Pinpoint the cell where the given text exists, returning its [x, y] midpoint coordinate. 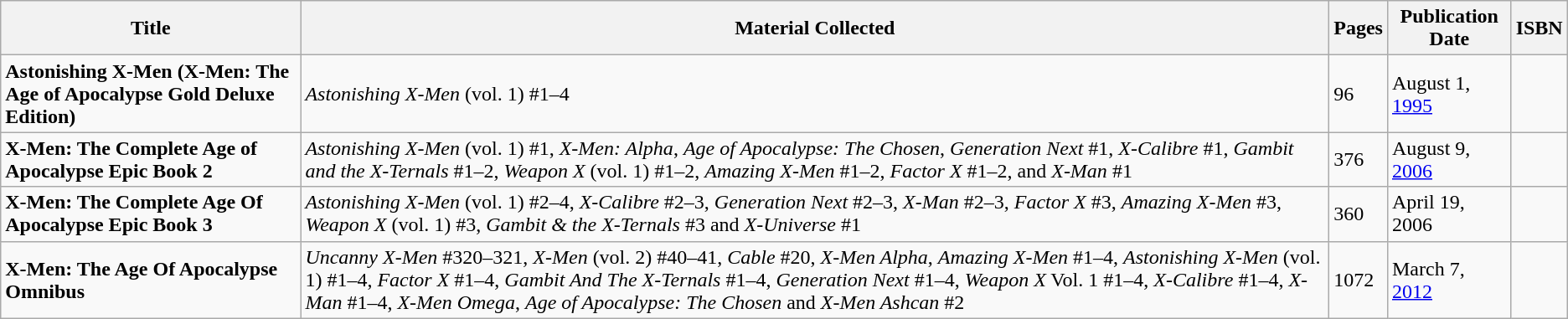
April 19, 2006 [1449, 214]
August 1, 1995 [1449, 94]
Title [151, 28]
Astonishing X-Men (vol. 1) #1–4 [815, 94]
Astonishing X-Men (X-Men: The Age of Apocalypse Gold Deluxe Edition) [151, 94]
Publication Date [1449, 28]
X-Men: The Complete Age of Apocalypse Epic Book 2 [151, 159]
August 9, 2006 [1449, 159]
X-Men: The Age Of Apocalypse Omnibus [151, 280]
376 [1359, 159]
Pages [1359, 28]
ISBN [1540, 28]
X-Men: The Complete Age Of Apocalypse Epic Book 3 [151, 214]
Material Collected [815, 28]
96 [1359, 94]
360 [1359, 214]
1072 [1359, 280]
March 7, 2012 [1449, 280]
